Search for the cell housing the specified text and yield its [X, Y] center coordinate. 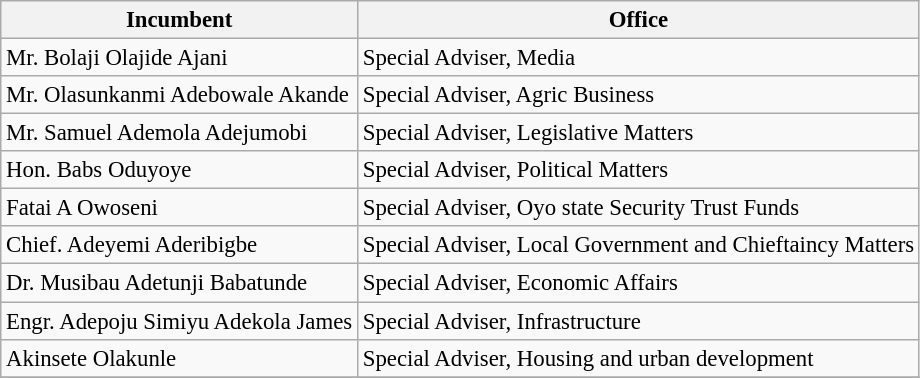
Special Adviser, Legislative Matters [638, 133]
Mr. Bolaji Olajide Ajani [180, 58]
Special Adviser, Infrastructure [638, 321]
Special Adviser, Oyo state Security Trust Funds [638, 208]
Akinsete Olakunle [180, 358]
Chief. Adeyemi Aderibigbe [180, 245]
Special Adviser, Media [638, 58]
Office [638, 20]
Mr. Samuel Ademola Adejumobi [180, 133]
Special Adviser, Political Matters [638, 170]
Engr. Adepoju Simiyu Adekola James [180, 321]
Hon. Babs Oduyoye [180, 170]
Incumbent [180, 20]
Special Adviser, Housing and urban development [638, 358]
Mr. Olasunkanmi Adebowale Akande [180, 95]
Special Adviser, Local Government and Chieftaincy Matters [638, 245]
Special Adviser, Economic Affairs [638, 283]
Dr. Musibau Adetunji Babatunde [180, 283]
Special Adviser, Agric Business [638, 95]
Fatai A Owoseni [180, 208]
